Find where the given text appears and provide that cell's center as [x, y] coordinate. 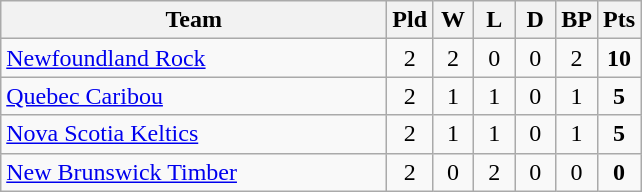
W [454, 20]
Pts [618, 20]
Nova Scotia Keltics [194, 134]
L [494, 20]
D [536, 20]
Team [194, 20]
Quebec Caribou [194, 96]
Newfoundland Rock [194, 58]
New Brunswick Timber [194, 172]
10 [618, 58]
BP [577, 20]
Pld [410, 20]
